Extract the (x, y) coordinate from the center of the cell holding the provided text.  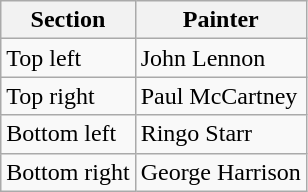
Ringo Starr (220, 134)
Top left (68, 58)
John Lennon (220, 58)
Bottom left (68, 134)
George Harrison (220, 172)
Paul McCartney (220, 96)
Painter (220, 20)
Bottom right (68, 172)
Top right (68, 96)
Section (68, 20)
